Pinpoint the cell where the given text exists, returning its [x, y] midpoint coordinate. 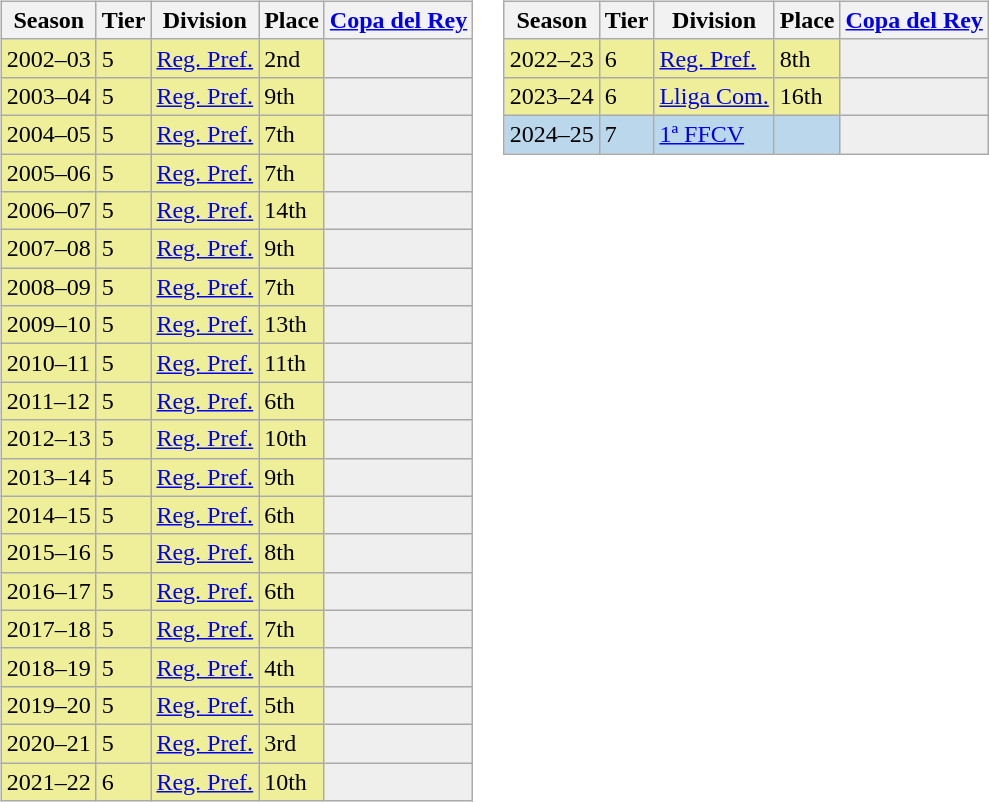
2nd [292, 58]
2016–17 [48, 591]
3rd [292, 743]
2020–21 [48, 743]
2008–09 [48, 287]
16th [807, 96]
2022–23 [552, 58]
2019–20 [48, 705]
2006–07 [48, 211]
Lliga Com. [714, 96]
2014–15 [48, 515]
11th [292, 363]
14th [292, 211]
7 [626, 134]
2017–18 [48, 629]
2023–24 [552, 96]
2024–25 [552, 134]
2015–16 [48, 553]
2010–11 [48, 363]
2002–03 [48, 58]
1ª FFCV [714, 134]
4th [292, 667]
2004–05 [48, 134]
2013–14 [48, 477]
2005–06 [48, 173]
2009–10 [48, 325]
2018–19 [48, 667]
13th [292, 325]
5th [292, 705]
2012–13 [48, 439]
2003–04 [48, 96]
2011–12 [48, 401]
2021–22 [48, 781]
2007–08 [48, 249]
